Extract the [x, y] coordinate from the center of the cell holding the provided text.  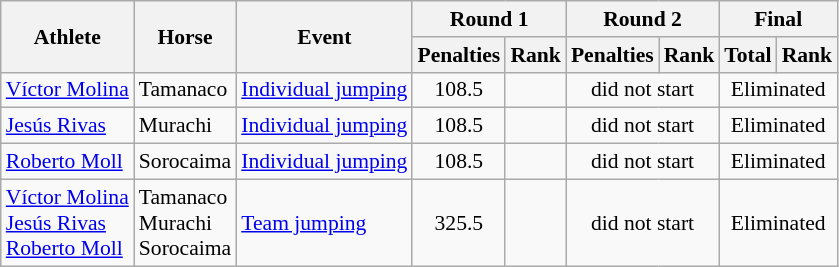
Víctor MolinaJesús RivasRoberto Moll [68, 222]
Víctor Molina [68, 90]
Roberto Moll [68, 162]
Athlete [68, 36]
Sorocaima [185, 162]
Event [324, 36]
Murachi [185, 126]
Final [778, 19]
Jesús Rivas [68, 126]
325.5 [458, 222]
Team jumping [324, 222]
Round 2 [642, 19]
TamanacoMurachiSorocaima [185, 222]
Horse [185, 36]
Round 1 [488, 19]
Tamanaco [185, 90]
Total [748, 55]
